Identify which cell holds the provided text, then report its (x, y) central coordinate. 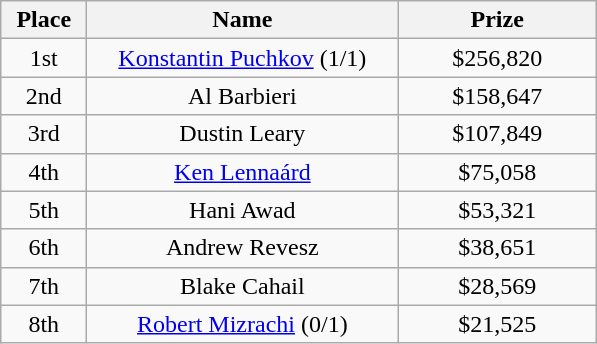
$28,569 (498, 286)
5th (44, 210)
$53,321 (498, 210)
Ken Lennaárd (242, 172)
2nd (44, 96)
Place (44, 20)
$256,820 (498, 58)
8th (44, 324)
$158,647 (498, 96)
3rd (44, 134)
$38,651 (498, 248)
7th (44, 286)
Name (242, 20)
Robert Mizrachi (0/1) (242, 324)
$75,058 (498, 172)
Hani Awad (242, 210)
Andrew Revesz (242, 248)
Al Barbieri (242, 96)
$107,849 (498, 134)
Konstantin Puchkov (1/1) (242, 58)
4th (44, 172)
1st (44, 58)
$21,525 (498, 324)
Dustin Leary (242, 134)
6th (44, 248)
Prize (498, 20)
Blake Cahail (242, 286)
